Output the [x, y] coordinate of the center of the cell containing the given text.  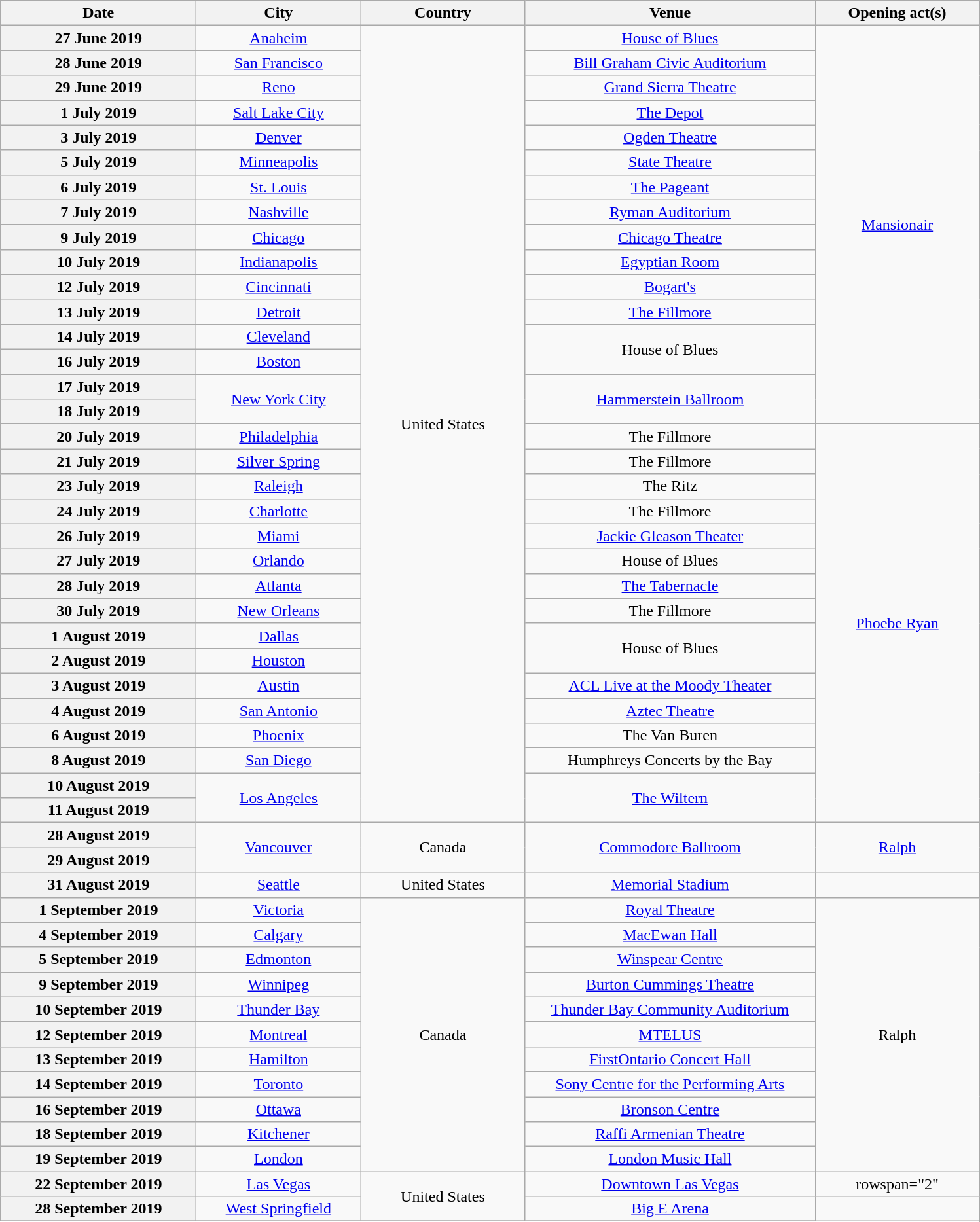
Burton Cummings Theatre [670, 984]
Grand Sierra Theatre [670, 88]
Denver [279, 137]
23 July 2019 [98, 486]
Memorial Stadium [670, 885]
Thunder Bay Community Auditorium [670, 1009]
Mansionair [897, 225]
28 August 2019 [98, 835]
13 July 2019 [98, 312]
Sony Centre for the Performing Arts [670, 1084]
27 June 2019 [98, 38]
1 July 2019 [98, 113]
27 July 2019 [98, 561]
Big E Arena [670, 1209]
4 August 2019 [98, 710]
16 July 2019 [98, 362]
Atlanta [279, 586]
3 August 2019 [98, 685]
Venue [670, 13]
Hamilton [279, 1059]
Victoria [279, 910]
1 September 2019 [98, 910]
9 September 2019 [98, 984]
Hammerstein Ballroom [670, 399]
Humphreys Concerts by the Bay [670, 761]
Toronto [279, 1084]
Royal Theatre [670, 910]
Indianapolis [279, 262]
1 August 2019 [98, 636]
Phoenix [279, 736]
Detroit [279, 312]
Miami [279, 536]
14 July 2019 [98, 337]
Country [443, 13]
Egyptian Room [670, 262]
West Springfield [279, 1209]
Date [98, 13]
Charlotte [279, 511]
Commodore Ballroom [670, 848]
21 July 2019 [98, 461]
Dallas [279, 636]
Silver Spring [279, 461]
6 July 2019 [98, 187]
Phoebe Ryan [897, 623]
Thunder Bay [279, 1009]
Aztec Theatre [670, 710]
10 September 2019 [98, 1009]
The Depot [670, 113]
Chicago [279, 237]
6 August 2019 [98, 736]
New Orleans [279, 611]
Ogden Theatre [670, 137]
Montreal [279, 1034]
Reno [279, 88]
Calgary [279, 935]
Philadelphia [279, 437]
3 July 2019 [98, 137]
Minneapolis [279, 162]
San Diego [279, 761]
London Music Hall [670, 1159]
Bronson Centre [670, 1109]
Raffi Armenian Theatre [670, 1134]
Kitchener [279, 1134]
Edmonton [279, 960]
rowspan="2" [897, 1184]
Austin [279, 685]
State Theatre [670, 162]
The Ritz [670, 486]
Jackie Gleason Theater [670, 536]
Winspear Centre [670, 960]
Nashville [279, 212]
24 July 2019 [98, 511]
17 July 2019 [98, 387]
Seattle [279, 885]
28 September 2019 [98, 1209]
London [279, 1159]
Orlando [279, 561]
Boston [279, 362]
Bill Graham Civic Auditorium [670, 63]
Raleigh [279, 486]
Cincinnati [279, 287]
Winnipeg [279, 984]
22 September 2019 [98, 1184]
City [279, 13]
Salt Lake City [279, 113]
29 August 2019 [98, 860]
St. Louis [279, 187]
14 September 2019 [98, 1084]
The Tabernacle [670, 586]
31 August 2019 [98, 885]
18 September 2019 [98, 1134]
Las Vegas [279, 1184]
Cleveland [279, 337]
12 July 2019 [98, 287]
8 August 2019 [98, 761]
FirstOntario Concert Hall [670, 1059]
Bogart's [670, 287]
30 July 2019 [98, 611]
19 September 2019 [98, 1159]
5 September 2019 [98, 960]
MTELUS [670, 1034]
13 September 2019 [98, 1059]
10 August 2019 [98, 785]
Ottawa [279, 1109]
The Pageant [670, 187]
Anaheim [279, 38]
The Wiltern [670, 798]
San Antonio [279, 710]
Los Angeles [279, 798]
11 August 2019 [98, 810]
San Francisco [279, 63]
4 September 2019 [98, 935]
20 July 2019 [98, 437]
Houston [279, 660]
Downtown Las Vegas [670, 1184]
MacEwan Hall [670, 935]
Vancouver [279, 848]
5 July 2019 [98, 162]
Ryman Auditorium [670, 212]
Chicago Theatre [670, 237]
12 September 2019 [98, 1034]
New York City [279, 399]
10 July 2019 [98, 262]
28 July 2019 [98, 586]
9 July 2019 [98, 237]
7 July 2019 [98, 212]
18 July 2019 [98, 412]
28 June 2019 [98, 63]
2 August 2019 [98, 660]
26 July 2019 [98, 536]
ACL Live at the Moody Theater [670, 685]
The Van Buren [670, 736]
Opening act(s) [897, 13]
29 June 2019 [98, 88]
16 September 2019 [98, 1109]
